Search for the cell housing the specified text and yield its [X, Y] center coordinate. 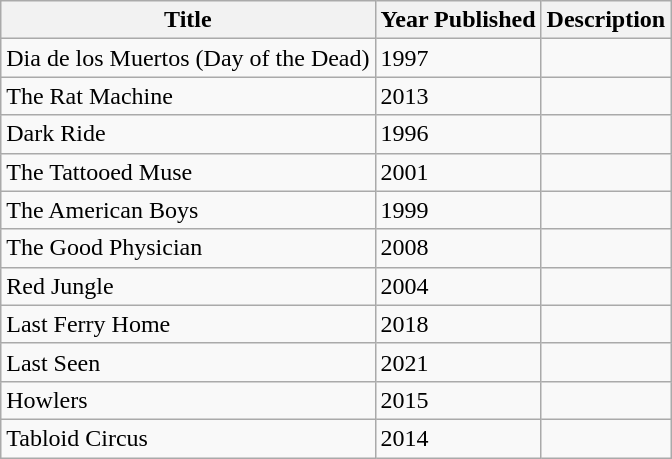
2001 [458, 172]
2008 [458, 248]
2013 [458, 96]
Howlers [188, 400]
The American Boys [188, 210]
2021 [458, 362]
Tabloid Circus [188, 438]
The Tattooed Muse [188, 172]
Last Ferry Home [188, 324]
The Good Physician [188, 248]
2004 [458, 286]
1997 [458, 58]
Title [188, 20]
Description [606, 20]
Dark Ride [188, 134]
2015 [458, 400]
1999 [458, 210]
Year Published [458, 20]
Dia de los Muertos (Day of the Dead) [188, 58]
The Rat Machine [188, 96]
Red Jungle [188, 286]
2014 [458, 438]
1996 [458, 134]
2018 [458, 324]
Last Seen [188, 362]
